Search for the cell housing the specified text and yield its (x, y) center coordinate. 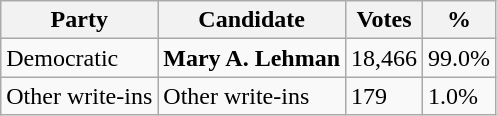
179 (384, 96)
Party (80, 20)
99.0% (460, 58)
Votes (384, 20)
Mary A. Lehman (252, 58)
Democratic (80, 58)
18,466 (384, 58)
1.0% (460, 96)
% (460, 20)
Candidate (252, 20)
